Search for the cell housing the specified text and yield its [X, Y] center coordinate. 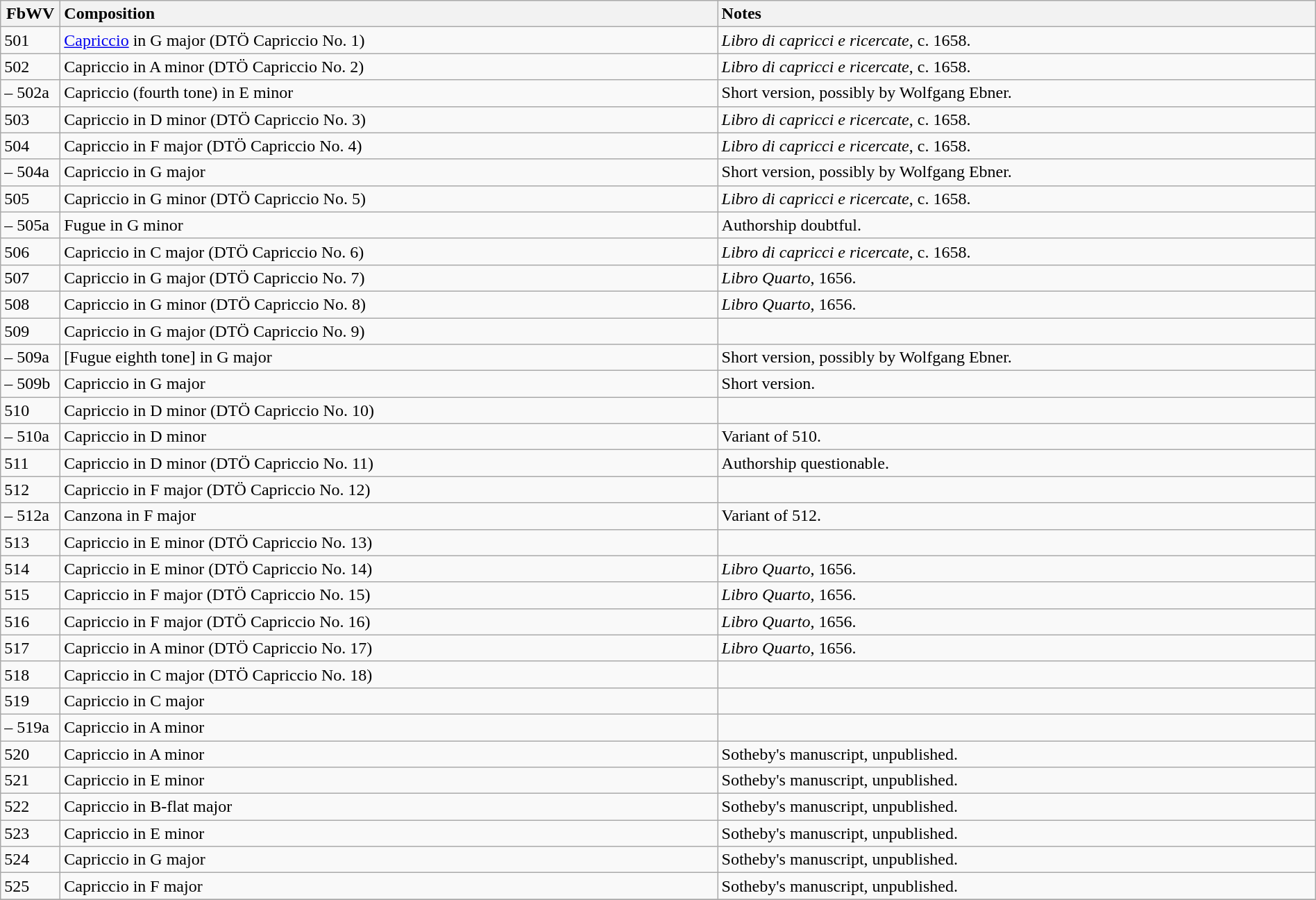
– 510a [31, 437]
502 [31, 67]
509 [31, 331]
508 [31, 304]
– 519a [31, 727]
505 [31, 199]
Capriccio in G minor (DTÖ Capriccio No. 8) [389, 304]
Capriccio (fourth tone) in E minor [389, 93]
– 509b [31, 384]
Capriccio in D minor (DTÖ Capriccio No. 10) [389, 410]
Authorship doubtful. [1016, 225]
510 [31, 410]
515 [31, 595]
Capriccio in D minor [389, 437]
520 [31, 753]
523 [31, 833]
521 [31, 781]
Notes [1016, 14]
Capriccio in C major (DTÖ Capriccio No. 6) [389, 251]
– 509a [31, 358]
Capriccio in A minor (DTÖ Capriccio No. 17) [389, 648]
Capriccio in D minor (DTÖ Capriccio No. 3) [389, 119]
522 [31, 807]
– 505a [31, 225]
516 [31, 622]
Capriccio in F major [389, 886]
Capriccio in F major (DTÖ Capriccio No. 15) [389, 595]
514 [31, 569]
518 [31, 674]
512 [31, 490]
Authorship questionable. [1016, 463]
Capriccio in F major (DTÖ Capriccio No. 12) [389, 490]
– 504a [31, 172]
Variant of 512. [1016, 516]
Canzona in F major [389, 516]
Capriccio in G major (DTÖ Capriccio No. 1) [389, 40]
– 502a [31, 93]
Short version. [1016, 384]
507 [31, 278]
Capriccio in C major (DTÖ Capriccio No. 18) [389, 674]
Capriccio in G major (DTÖ Capriccio No. 7) [389, 278]
Capriccio in G minor (DTÖ Capriccio No. 5) [389, 199]
Capriccio in F major (DTÖ Capriccio No. 4) [389, 146]
Fugue in G minor [389, 225]
517 [31, 648]
Capriccio in C major [389, 701]
Capriccio in F major (DTÖ Capriccio No. 16) [389, 622]
FbWV [31, 14]
[Fugue eighth tone] in G major [389, 358]
525 [31, 886]
Capriccio in E minor (DTÖ Capriccio No. 14) [389, 569]
Variant of 510. [1016, 437]
503 [31, 119]
Capriccio in D minor (DTÖ Capriccio No. 11) [389, 463]
506 [31, 251]
Capriccio in B-flat major [389, 807]
Composition [389, 14]
511 [31, 463]
524 [31, 860]
Capriccio in G major (DTÖ Capriccio No. 9) [389, 331]
Capriccio in A minor (DTÖ Capriccio No. 2) [389, 67]
Capriccio in E minor (DTÖ Capriccio No. 13) [389, 542]
– 512a [31, 516]
513 [31, 542]
501 [31, 40]
504 [31, 146]
519 [31, 701]
